Determine the [X, Y] coordinate at the center of the cell enclosing the given text.  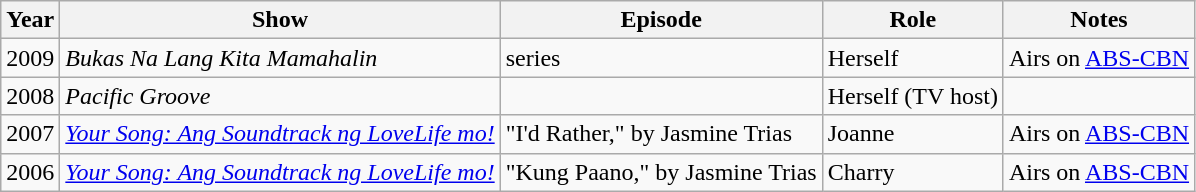
2006 [30, 172]
Show [280, 20]
Year [30, 20]
Episode [661, 20]
Charry [912, 172]
2007 [30, 134]
"Kung Paano," by Jasmine Trias [661, 172]
Role [912, 20]
series [661, 58]
2009 [30, 58]
Herself (TV host) [912, 96]
Joanne [912, 134]
Notes [1098, 20]
"I'd Rather," by Jasmine Trias [661, 134]
Pacific Groove [280, 96]
Herself [912, 58]
Bukas Na Lang Kita Mamahalin [280, 58]
2008 [30, 96]
